Provide the [x, y] coordinate of the cell's center where the given text is located.  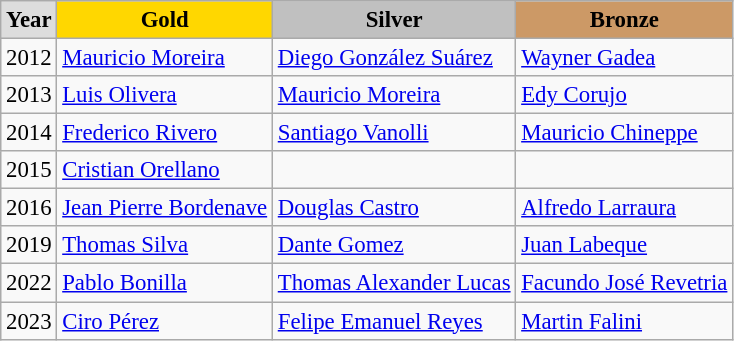
Bronze [624, 20]
Dante Gomez [394, 245]
2023 [29, 321]
Diego González Suárez [394, 58]
Luis Olivera [165, 95]
Frederico Rivero [165, 133]
Edy Corujo [624, 95]
Wayner Gadea [624, 58]
Martin Falini [624, 321]
Felipe Emanuel Reyes [394, 321]
2019 [29, 245]
Year [29, 20]
2013 [29, 95]
Santiago Vanolli [394, 133]
Thomas Alexander Lucas [394, 283]
2012 [29, 58]
Gold [165, 20]
2015 [29, 170]
2014 [29, 133]
Mauricio Chineppe [624, 133]
Alfredo Larraura [624, 208]
Ciro Pérez [165, 321]
Silver [394, 20]
Juan Labeque [624, 245]
2022 [29, 283]
Facundo José Revetria [624, 283]
2016 [29, 208]
Douglas Castro [394, 208]
Cristian Orellano [165, 170]
Pablo Bonilla [165, 283]
Jean Pierre Bordenave [165, 208]
Thomas Silva [165, 245]
